Extract the (x, y) coordinate from the center of the cell holding the provided text.  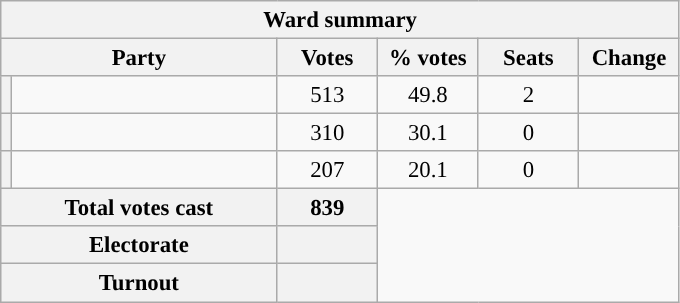
Turnout (139, 283)
513 (328, 95)
Seats (528, 58)
Total votes cast (139, 208)
Change (630, 58)
310 (328, 133)
2 (528, 95)
Party (139, 58)
839 (328, 208)
49.8 (428, 95)
Votes (328, 58)
207 (328, 170)
% votes (428, 58)
20.1 (428, 170)
Ward summary (340, 20)
Electorate (139, 245)
30.1 (428, 133)
